Extract the (X, Y) coordinate from the center of the cell holding the provided text.  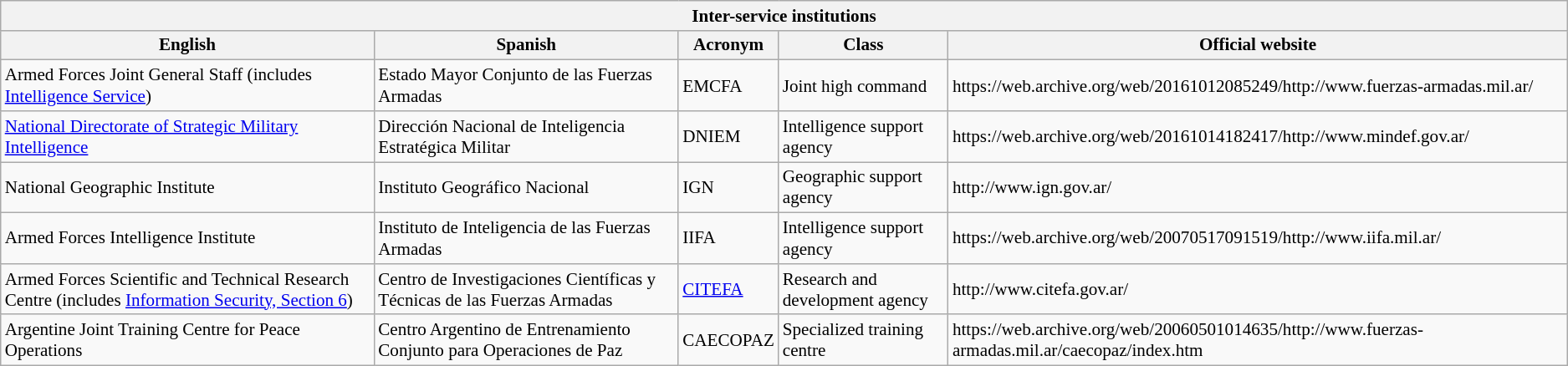
http://www.citefa.gov.ar/ (1258, 289)
Centro de Investigaciones Científicas y Técnicas de las Fuerzas Armadas (526, 289)
Class (863, 45)
https://web.archive.org/web/20070517091519/http://www.iifa.mil.ar/ (1258, 239)
Geographic support agency (863, 187)
Specialized training centre (863, 339)
Spanish (526, 45)
http://www.ign.gov.ar/ (1258, 187)
Instituto Geográfico Nacional (526, 187)
https://web.archive.org/web/20161012085249/http://www.fuerzas-armadas.mil.ar/ (1258, 85)
Centro Argentino de Entrenamiento Conjunto para Operaciones de Paz (526, 339)
Instituto de Inteligencia de las Fuerzas Armadas (526, 239)
Armed Forces Scientific and Technical Research Centre (includes Information Security, Section 6) (187, 289)
CITEFA (728, 289)
IIFA (728, 239)
https://web.archive.org/web/20161014182417/http://www.mindef.gov.ar/ (1258, 137)
EMCFA (728, 85)
English (187, 45)
National Geographic Institute (187, 187)
Estado Mayor Conjunto de las Fuerzas Armadas (526, 85)
Inter-service institutions (784, 15)
Research and development agency (863, 289)
Acronym (728, 45)
Official website (1258, 45)
Dirección Nacional de Inteligencia Estratégica Militar (526, 137)
IGN (728, 187)
DNIEM (728, 137)
Armed Forces Joint General Staff (includes Intelligence Service) (187, 85)
Argentine Joint Training Centre for Peace Operations (187, 339)
National Directorate of Strategic Military Intelligence (187, 137)
https://web.archive.org/web/20060501014635/http://www.fuerzas-armadas.mil.ar/caecopaz/index.htm (1258, 339)
Joint high command (863, 85)
Armed Forces Intelligence Institute (187, 239)
CAECOPAZ (728, 339)
